For the text-containing cell, return its midpoint in [x, y] coordinate format. 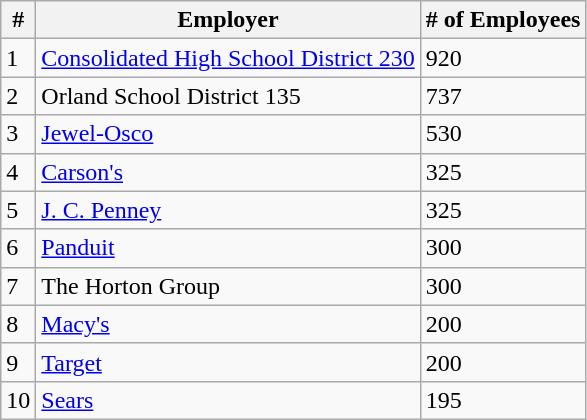
# [18, 20]
9 [18, 362]
Employer [228, 20]
6 [18, 248]
7 [18, 286]
4 [18, 172]
920 [503, 58]
530 [503, 134]
Panduit [228, 248]
195 [503, 400]
3 [18, 134]
5 [18, 210]
Target [228, 362]
1 [18, 58]
# of Employees [503, 20]
Orland School District 135 [228, 96]
The Horton Group [228, 286]
737 [503, 96]
Sears [228, 400]
Jewel-Osco [228, 134]
2 [18, 96]
Consolidated High School District 230 [228, 58]
Macy's [228, 324]
J. C. Penney [228, 210]
8 [18, 324]
10 [18, 400]
Carson's [228, 172]
